Locate the cell with the specified text and output its (x, y) center coordinate. 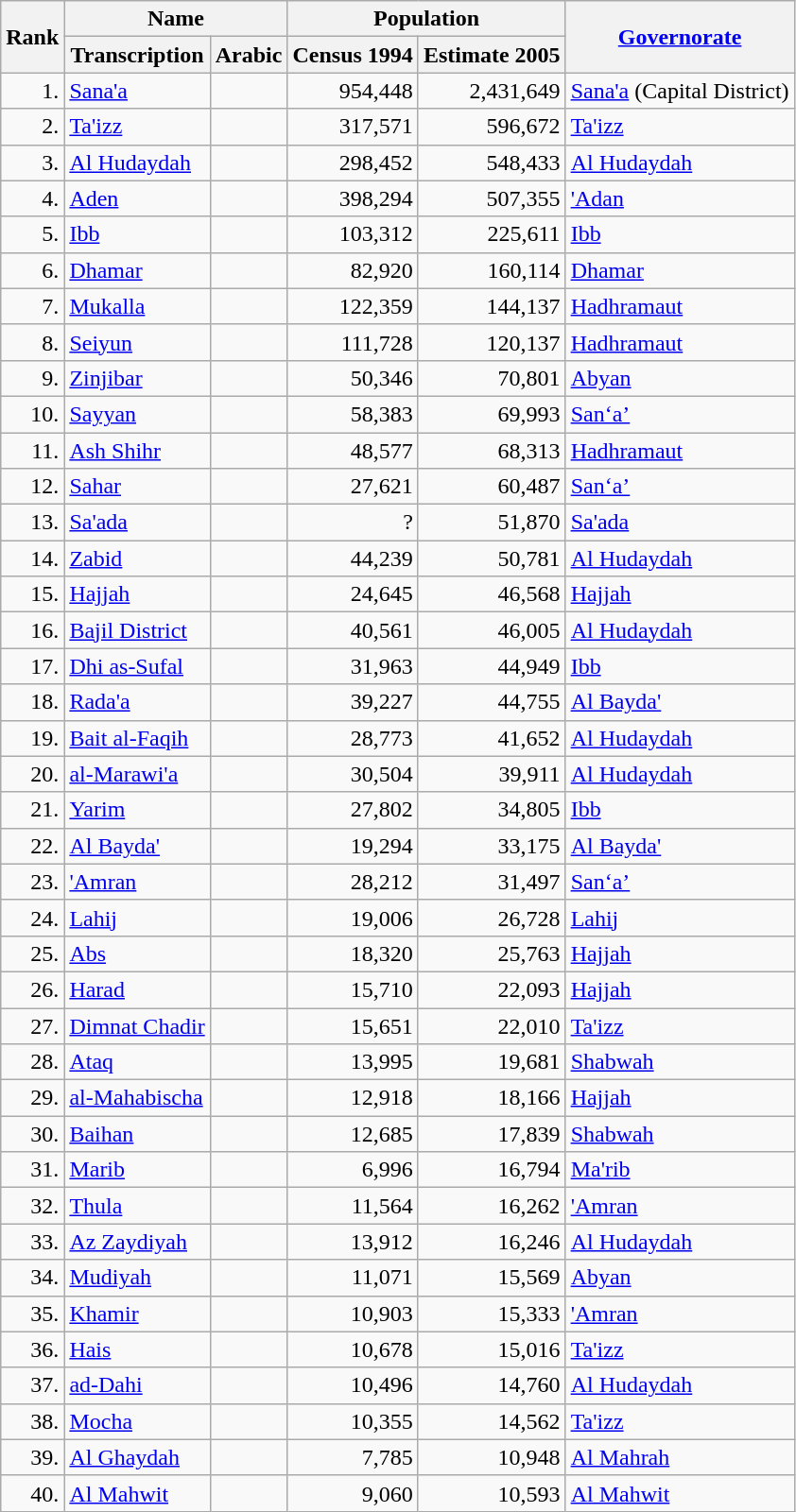
25,763 (492, 954)
15,569 (492, 1278)
16. (32, 630)
60,487 (492, 487)
33. (32, 1242)
Governorate (680, 37)
26. (32, 989)
37. (32, 1385)
Al Mahrah (680, 1457)
22,093 (492, 989)
34,805 (492, 810)
Dimnat Chadir (137, 1025)
27. (32, 1025)
Zabid (137, 558)
29. (32, 1098)
69,993 (492, 414)
225,611 (492, 234)
12,685 (353, 1134)
68,313 (492, 451)
Aden (137, 198)
50,781 (492, 558)
5. (32, 234)
15,016 (492, 1349)
19. (32, 738)
Transcription (137, 55)
25. (32, 954)
Mukalla (137, 306)
Sahar (137, 487)
12,918 (353, 1098)
12. (32, 487)
27,621 (353, 487)
Thula (137, 1206)
22,010 (492, 1025)
10,948 (492, 1457)
34. (32, 1278)
24. (32, 918)
398,294 (353, 198)
4. (32, 198)
44,239 (353, 558)
33,175 (492, 846)
120,137 (492, 342)
11,071 (353, 1278)
30. (32, 1134)
6,996 (353, 1170)
50,346 (353, 378)
548,433 (492, 163)
18,320 (353, 954)
30,504 (353, 774)
15. (32, 594)
16,794 (492, 1170)
Zinjibar (137, 378)
38. (32, 1421)
Baihan (137, 1134)
317,571 (353, 127)
298,452 (353, 163)
20. (32, 774)
40,561 (353, 630)
46,568 (492, 594)
31,497 (492, 882)
18. (32, 702)
19,294 (353, 846)
11. (32, 451)
507,355 (492, 198)
16,262 (492, 1206)
17. (32, 666)
36. (32, 1349)
Ash Shihr (137, 451)
10,903 (353, 1314)
40. (32, 1493)
13. (32, 523)
Sana'a (137, 91)
35. (32, 1314)
14. (32, 558)
Rada'a (137, 702)
22. (32, 846)
82,920 (353, 270)
24,645 (353, 594)
Arabic (249, 55)
14,562 (492, 1421)
58,383 (353, 414)
8. (32, 342)
9. (32, 378)
111,728 (353, 342)
Yarim (137, 810)
13,995 (353, 1062)
28,773 (353, 738)
39,227 (353, 702)
? (353, 523)
39,911 (492, 774)
Bait al-Faqih (137, 738)
15,333 (492, 1314)
26,728 (492, 918)
Ma'rib (680, 1170)
21. (32, 810)
46,005 (492, 630)
Az Zaydiyah (137, 1242)
al-Mahabischa (137, 1098)
Population (426, 19)
15,710 (353, 989)
7. (32, 306)
954,448 (353, 91)
18,166 (492, 1098)
14,760 (492, 1385)
Mudiyah (137, 1278)
Khamir (137, 1314)
160,114 (492, 270)
28,212 (353, 882)
Name (176, 19)
Abs (137, 954)
44,755 (492, 702)
32. (32, 1206)
10,496 (353, 1385)
Dhi as-Sufal (137, 666)
Al Ghaydah (137, 1457)
122,359 (353, 306)
ad-Dahi (137, 1385)
51,870 (492, 523)
15,651 (353, 1025)
Rank (32, 37)
Estimate 2005 (492, 55)
3. (32, 163)
19,006 (353, 918)
596,672 (492, 127)
Harad (137, 989)
10,678 (353, 1349)
144,137 (492, 306)
Marib (137, 1170)
41,652 (492, 738)
al-Marawi'a (137, 774)
31. (32, 1170)
Ataq (137, 1062)
Hais (137, 1349)
13,912 (353, 1242)
70,801 (492, 378)
7,785 (353, 1457)
17,839 (492, 1134)
28. (32, 1062)
27,802 (353, 810)
1. (32, 91)
11,564 (353, 1206)
103,312 (353, 234)
48,577 (353, 451)
Sayyan (137, 414)
'Adan (680, 198)
44,949 (492, 666)
23. (32, 882)
Mocha (137, 1421)
16,246 (492, 1242)
6. (32, 270)
2,431,649 (492, 91)
9,060 (353, 1493)
10,593 (492, 1493)
2. (32, 127)
Sana'a (Capital District) (680, 91)
19,681 (492, 1062)
10,355 (353, 1421)
39. (32, 1457)
Seiyun (137, 342)
10. (32, 414)
Census 1994 (353, 55)
31,963 (353, 666)
Bajil District (137, 630)
